Determine the (X, Y) coordinate at the center of the cell enclosing the given text.  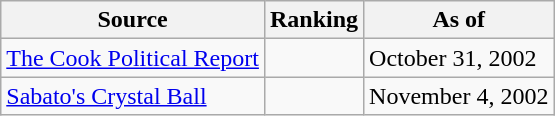
November 4, 2002 (459, 96)
The Cook Political Report (133, 58)
Sabato's Crystal Ball (133, 96)
As of (459, 20)
Source (133, 20)
Ranking (314, 20)
October 31, 2002 (459, 58)
